Return the [x, y] coordinate for the center point of the cell that contains the specified text.  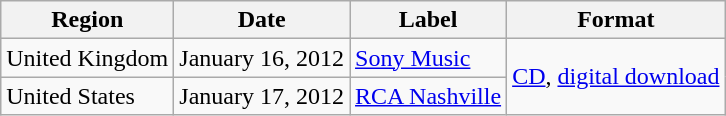
Format [616, 20]
Date [262, 20]
United States [88, 96]
RCA Nashville [428, 96]
Label [428, 20]
January 17, 2012 [262, 96]
United Kingdom [88, 58]
January 16, 2012 [262, 58]
Sony Music [428, 58]
Region [88, 20]
CD, digital download [616, 77]
